Output the [X, Y] coordinate of the center of the cell containing the given text.  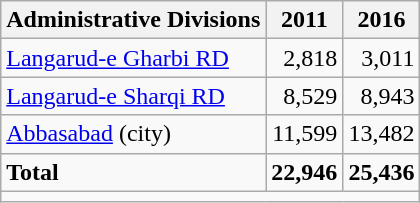
8,529 [304, 96]
11,599 [304, 134]
2,818 [304, 58]
Langarud-e Gharbi RD [134, 58]
2011 [304, 20]
8,943 [382, 96]
13,482 [382, 134]
25,436 [382, 172]
2016 [382, 20]
22,946 [304, 172]
3,011 [382, 58]
Administrative Divisions [134, 20]
Total [134, 172]
Abbasabad (city) [134, 134]
Langarud-e Sharqi RD [134, 96]
